For the text-containing cell, return its midpoint in [x, y] coordinate format. 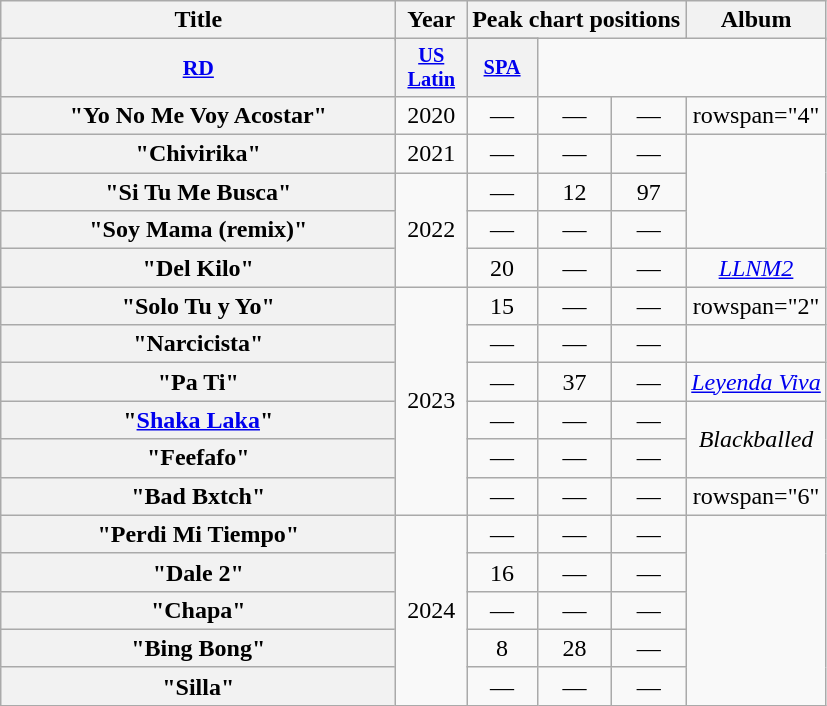
"Pa Ti" [198, 382]
"Del Kilo" [198, 268]
"Chapa" [198, 610]
Album [756, 20]
Leyenda Viva [756, 382]
2022 [432, 230]
"Bad Bxtch" [198, 496]
2020 [432, 115]
Year [432, 20]
28 [575, 648]
20 [502, 268]
"Soy Mama (remix)" [198, 230]
rowspan="6" [756, 496]
USLatin [432, 68]
"Bing Bong" [198, 648]
"Shaka Laka" [198, 420]
Title [198, 20]
2021 [432, 154]
"Dale 2" [198, 572]
rowspan="2" [756, 306]
"Perdi Mi Tiempo" [198, 534]
"Solo Tu y Yo" [198, 306]
Blackballed [756, 439]
16 [502, 572]
RD [198, 68]
97 [649, 192]
"Si Tu Me Busca" [198, 192]
37 [575, 382]
2023 [432, 401]
"Yo No Me Voy Acostar" [198, 115]
Peak chart positions [576, 20]
"Narcicista" [198, 344]
8 [502, 648]
rowspan="4" [756, 115]
2024 [432, 610]
"Chivirika" [198, 154]
LLNM2 [756, 268]
15 [502, 306]
"Silla" [198, 686]
12 [575, 192]
SPA [502, 68]
"Feefafo" [198, 458]
